Find where the given text appears and provide that cell's center as [x, y] coordinate. 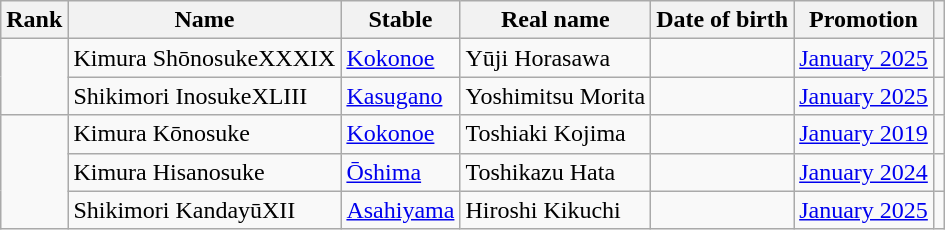
Shikimori InosukeXLIII [204, 96]
Kimura Kōnosuke [204, 134]
January 2019 [864, 134]
Rank [34, 20]
Date of birth [722, 20]
Shikimori KandayūXII [204, 210]
January 2024 [864, 172]
Asahiyama [400, 210]
Real name [556, 20]
Hiroshi Kikuchi [556, 210]
Name [204, 20]
Yūji Horasawa [556, 58]
Kimura Hisanosuke [204, 172]
Promotion [864, 20]
Kasugano [400, 96]
Toshikazu Hata [556, 172]
Ōshima [400, 172]
Yoshimitsu Morita [556, 96]
Stable [400, 20]
Kimura ShōnosukeXXXIX [204, 58]
Toshiaki Kojima [556, 134]
